Return the [x, y] coordinate for the center point of the cell that contains the specified text.  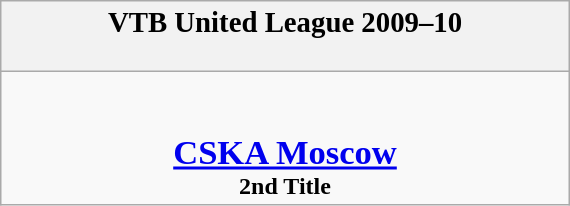
VTB United League 2009–10 [284, 36]
CSKA Moscow2nd Title [284, 138]
